Identify which cell holds the provided text, then report its [x, y] central coordinate. 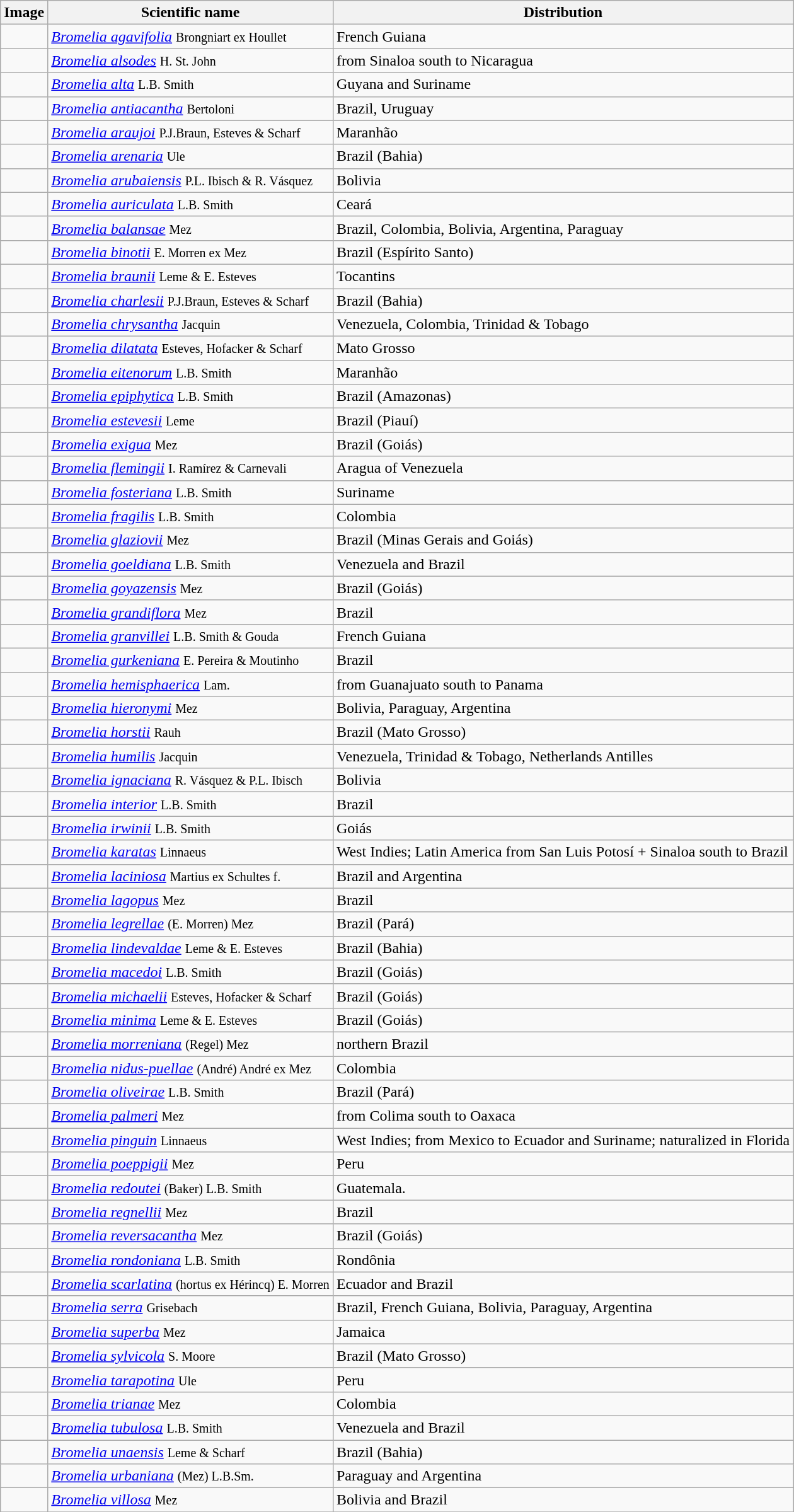
Venezuela, Trinidad & Tobago, Netherlands Antilles [563, 756]
Bolivia and Brazil [563, 1500]
Bromelia minima Leme & E. Esteves [190, 1020]
Bromelia superba Mez [190, 1332]
Bromelia fosteriana L.B. Smith [190, 492]
Bromelia poeppigii Mez [190, 1164]
Bromelia horstii Rauh [190, 732]
Bromelia alsodes H. St. John [190, 61]
Bromelia interior L.B. Smith [190, 804]
Guatemala. [563, 1188]
from Colima south to Oaxaca [563, 1116]
Bromelia lindevaldae Leme & E. Esteves [190, 948]
Scientific name [190, 13]
Bromelia arubaiensis P.L. Ibisch & R. Vásquez [190, 180]
Bromelia granvillei L.B. Smith & Gouda [190, 636]
Bromelia flemingii I. Ramírez & Carnevali [190, 468]
Ceará [563, 204]
Bromelia pinguin Linnaeus [190, 1140]
Bromelia laciniosa Martius ex Schultes f. [190, 876]
Bromelia lagopus Mez [190, 900]
Bromelia fragilis L.B. Smith [190, 516]
northern Brazil [563, 1044]
Bromelia antiacantha Bertoloni [190, 108]
Bromelia irwinii L.B. Smith [190, 828]
Bromelia gurkeniana E. Pereira & Moutinho [190, 660]
Bromelia glaziovii Mez [190, 540]
Brazil and Argentina [563, 876]
Bromelia ignaciana R. Vásquez & P.L. Ibisch [190, 780]
Bromelia arenaria Ule [190, 156]
Bromelia goyazensis Mez [190, 588]
Brazil (Espírito Santo) [563, 252]
Bromelia humilis Jacquin [190, 756]
Bromelia scarlatina (hortus ex Hérincq) E. Morren [190, 1284]
Guyana and Suriname [563, 84]
West Indies; Latin America from San Luis Potosí + Sinaloa south to Brazil [563, 852]
Brazil, Colombia, Bolivia, Argentina, Paraguay [563, 228]
Bromelia michaelii Esteves, Hofacker & Scharf [190, 996]
Rondônia [563, 1260]
Bromelia eitenorum L.B. Smith [190, 372]
Brazil (Piauí) [563, 420]
Bromelia karatas Linnaeus [190, 852]
Image [24, 13]
Bromelia hemisphaerica Lam. [190, 684]
Bromelia charlesii P.J.Braun, Esteves & Scharf [190, 301]
Brazil, Uruguay [563, 108]
Bromelia legrellae (E. Morren) Mez [190, 924]
Bromelia reversacantha Mez [190, 1236]
Bromelia serra Grisebach [190, 1308]
Bromelia urbaniana (Mez) L.B.Sm. [190, 1476]
Bromelia redoutei (Baker) L.B. Smith [190, 1188]
Bromelia binotii E. Morren ex Mez [190, 252]
Bromelia chrysantha Jacquin [190, 325]
Bromelia tubulosa L.B. Smith [190, 1428]
Bromelia braunii Leme & E. Esteves [190, 276]
Bromelia sylvicola S. Moore [190, 1356]
from Sinaloa south to Nicaragua [563, 61]
West Indies; from Mexico to Ecuador and Suriname; naturalized in Florida [563, 1140]
Bromelia unaensis Leme & Scharf [190, 1451]
Bromelia regnellii Mez [190, 1212]
Bromelia nidus-puellae (André) André ex Mez [190, 1068]
Bromelia macedoi L.B. Smith [190, 972]
Bromelia trianae Mez [190, 1404]
Bromelia estevesii Leme [190, 420]
Bromelia exigua Mez [190, 444]
Tocantins [563, 276]
Bromelia epiphytica L.B. Smith [190, 396]
Venezuela, Colombia, Trinidad & Tobago [563, 325]
Ecuador and Brazil [563, 1284]
Bromelia villosa Mez [190, 1500]
Bromelia balansae Mez [190, 228]
Distribution [563, 13]
Bromelia agavifolia Brongniart ex Houllet [190, 37]
Aragua of Venezuela [563, 468]
Bromelia palmeri Mez [190, 1116]
Bromelia hieronymi Mez [190, 708]
Mato Grosso [563, 349]
Bromelia morreniana (Regel) Mez [190, 1044]
Brazil, French Guiana, Bolivia, Paraguay, Argentina [563, 1308]
Bromelia araujoi P.J.Braun, Esteves & Scharf [190, 132]
Bromelia grandiflora Mez [190, 612]
Bromelia alta L.B. Smith [190, 84]
Bromelia tarapotina Ule [190, 1380]
Suriname [563, 492]
Brazil (Amazonas) [563, 396]
Brazil (Minas Gerais and Goiás) [563, 540]
Jamaica [563, 1332]
Bromelia oliveirae L.B. Smith [190, 1092]
Goiás [563, 828]
from Guanajuato south to Panama [563, 684]
Bromelia auriculata L.B. Smith [190, 204]
Bromelia dilatata Esteves, Hofacker & Scharf [190, 349]
Bromelia rondoniana L.B. Smith [190, 1260]
Bolivia, Paraguay, Argentina [563, 708]
Paraguay and Argentina [563, 1476]
Bromelia goeldiana L.B. Smith [190, 564]
